Detect which cell encompasses the target text, then output its (x, y) center coordinate. 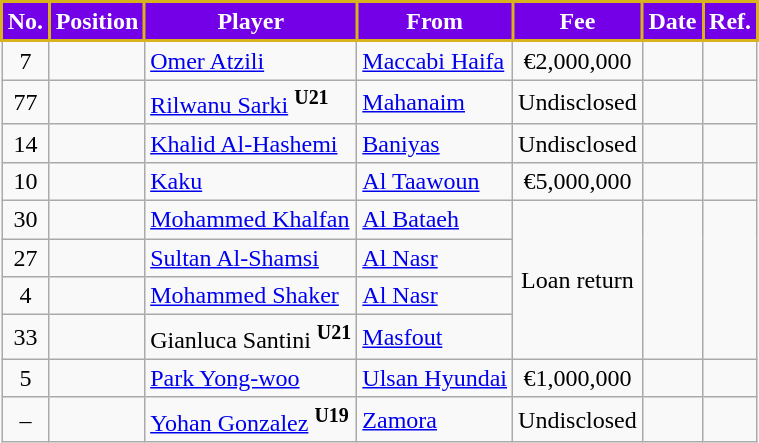
Masfout (435, 338)
Kaku (251, 181)
Loan return (578, 280)
Mohammed Khalfan (251, 220)
Position (96, 22)
Player (251, 22)
77 (26, 102)
Al Taawoun (435, 181)
Khalid Al-Hashemi (251, 143)
Yohan Gonzalez U19 (251, 420)
Mahanaim (435, 102)
Ref. (730, 22)
No. (26, 22)
7 (26, 60)
Zamora (435, 420)
Baniyas (435, 143)
Maccabi Haifa (435, 60)
14 (26, 143)
Rilwanu Sarki U21 (251, 102)
Al Bataeh (435, 220)
€5,000,000 (578, 181)
5 (26, 378)
33 (26, 338)
Gianluca Santini U21 (251, 338)
Date (672, 22)
From (435, 22)
4 (26, 296)
Mohammed Shaker (251, 296)
Fee (578, 22)
10 (26, 181)
Park Yong-woo (251, 378)
€2,000,000 (578, 60)
27 (26, 258)
30 (26, 220)
€1,000,000 (578, 378)
Omer Atzili (251, 60)
Ulsan Hyundai (435, 378)
– (26, 420)
Sultan Al-Shamsi (251, 258)
